Locate the cell with the specified text and output its [x, y] center coordinate. 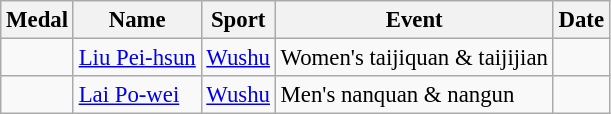
Sport [238, 20]
Lai Po-wei [137, 95]
Men's nanquan & nangun [414, 95]
Event [414, 20]
Date [581, 20]
Medal [38, 20]
Name [137, 20]
Liu Pei-hsun [137, 58]
Women's taijiquan & taijijian [414, 58]
